For the text-containing cell, return its midpoint in [x, y] coordinate format. 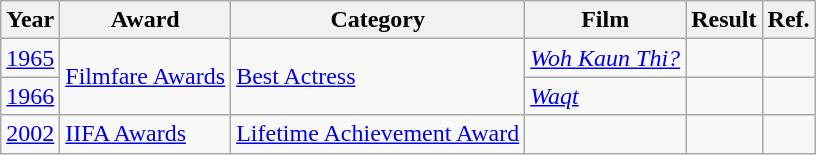
1966 [30, 96]
Best Actress [378, 77]
Woh Kaun Thi? [606, 58]
Filmfare Awards [146, 77]
Award [146, 20]
Category [378, 20]
Waqt [606, 96]
2002 [30, 134]
IIFA Awards [146, 134]
Ref. [788, 20]
Lifetime Achievement Award [378, 134]
Year [30, 20]
Film [606, 20]
1965 [30, 58]
Result [724, 20]
